Return (X, Y) of the center of cell containing provided text 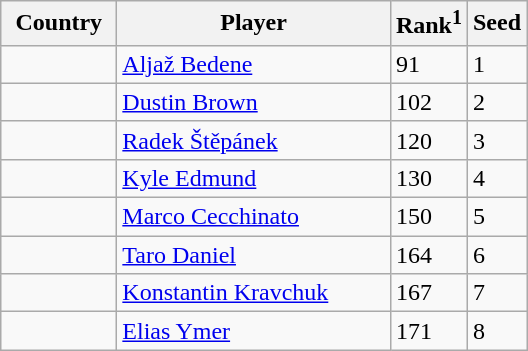
Aljaž Bedene (254, 64)
130 (428, 178)
2 (496, 102)
3 (496, 140)
Player (254, 24)
167 (428, 293)
Dustin Brown (254, 102)
Kyle Edmund (254, 178)
Marco Cecchinato (254, 217)
171 (428, 331)
Country (59, 24)
91 (428, 64)
1 (496, 64)
150 (428, 217)
Taro Daniel (254, 255)
7 (496, 293)
120 (428, 140)
164 (428, 255)
Radek Štěpánek (254, 140)
4 (496, 178)
6 (496, 255)
Elias Ymer (254, 331)
Konstantin Kravchuk (254, 293)
Rank1 (428, 24)
8 (496, 331)
5 (496, 217)
102 (428, 102)
Seed (496, 24)
